Capture the cell that displays the provided text and extract its (x, y) central coordinate. 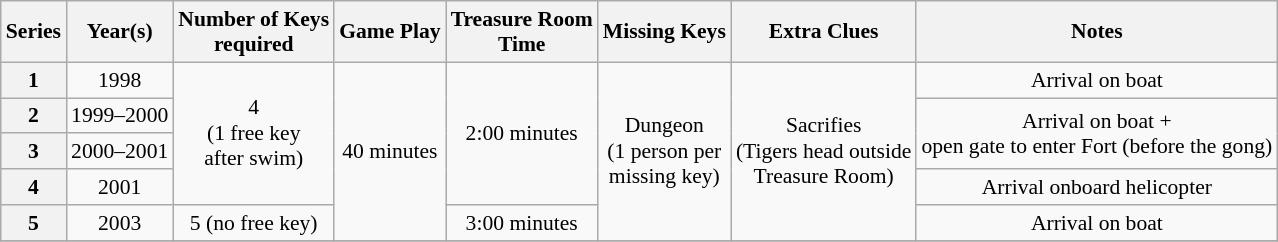
Treasure RoomTime (522, 32)
1 (34, 80)
5 (34, 223)
1998 (120, 80)
Arrival on boat +open gate to enter Fort (before the gong) (1096, 134)
Arrival onboard helicopter (1096, 187)
Extra Clues (824, 32)
Number of Keysrequired (254, 32)
Dungeon(1 person permissing key) (664, 151)
2:00 minutes (522, 133)
2003 (120, 223)
2001 (120, 187)
4 (34, 187)
3 (34, 152)
3:00 minutes (522, 223)
Series (34, 32)
Missing Keys (664, 32)
5 (no free key) (254, 223)
Notes (1096, 32)
40 minutes (390, 151)
4(1 free keyafter swim) (254, 133)
Sacrifies(Tigers head outsideTreasure Room) (824, 151)
2000–2001 (120, 152)
Game Play (390, 32)
Year(s) (120, 32)
2 (34, 116)
1999–2000 (120, 116)
